Find where the given text appears and provide that cell's center as (x, y) coordinate. 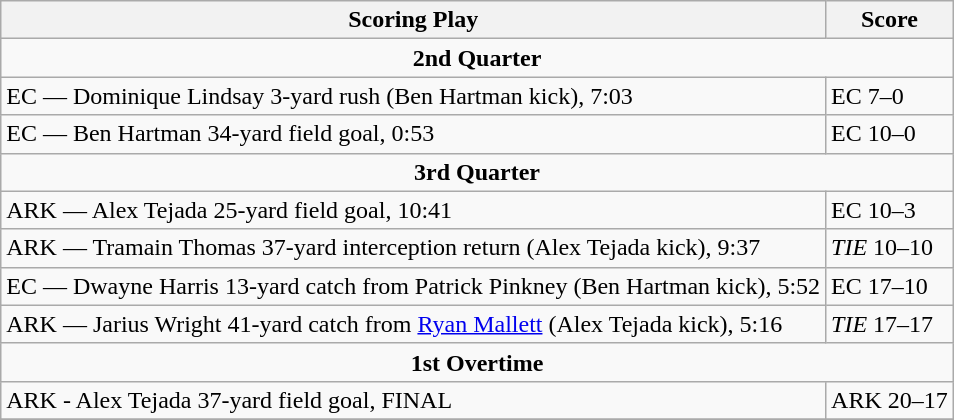
Scoring Play (414, 20)
ARK — Alex Tejada 25-yard field goal, 10:41 (414, 210)
EC 10–0 (890, 134)
Score (890, 20)
3rd Quarter (478, 172)
ARK — Tramain Thomas 37-yard interception return (Alex Tejada kick), 9:37 (414, 248)
ARK - Alex Tejada 37-yard field goal, FINAL (414, 400)
ARK — Jarius Wright 41-yard catch from Ryan Mallett (Alex Tejada kick), 5:16 (414, 324)
EC — Ben Hartman 34-yard field goal, 0:53 (414, 134)
EC 17–10 (890, 286)
EC 7–0 (890, 96)
TIE 10–10 (890, 248)
EC 10–3 (890, 210)
EC — Dwayne Harris 13-yard catch from Patrick Pinkney (Ben Hartman kick), 5:52 (414, 286)
2nd Quarter (478, 58)
EC — Dominique Lindsay 3-yard rush (Ben Hartman kick), 7:03 (414, 96)
TIE 17–17 (890, 324)
1st Overtime (478, 362)
ARK 20–17 (890, 400)
